For the text-containing cell, return its midpoint in [x, y] coordinate format. 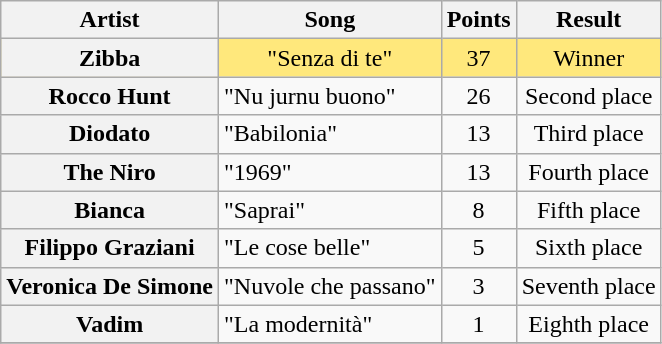
Eighth place [588, 324]
37 [478, 58]
Points [478, 20]
Seventh place [588, 286]
Artist [110, 20]
Fourth place [588, 172]
5 [478, 248]
"Nu jurnu buono" [330, 96]
"Babilonia" [330, 134]
"Nuvole che passano" [330, 286]
Diodato [110, 134]
"Senza di te" [330, 58]
"Saprai" [330, 210]
"La modernità" [330, 324]
Veronica De Simone [110, 286]
Rocco Hunt [110, 96]
Third place [588, 134]
Bianca [110, 210]
Filippo Graziani [110, 248]
3 [478, 286]
8 [478, 210]
Sixth place [588, 248]
Vadim [110, 324]
Winner [588, 58]
The Niro [110, 172]
Song [330, 20]
1 [478, 324]
Result [588, 20]
"1969" [330, 172]
Second place [588, 96]
Fifth place [588, 210]
"Le cose belle" [330, 248]
Zibba [110, 58]
26 [478, 96]
